Pinpoint the cell where the given text exists, returning its [x, y] midpoint coordinate. 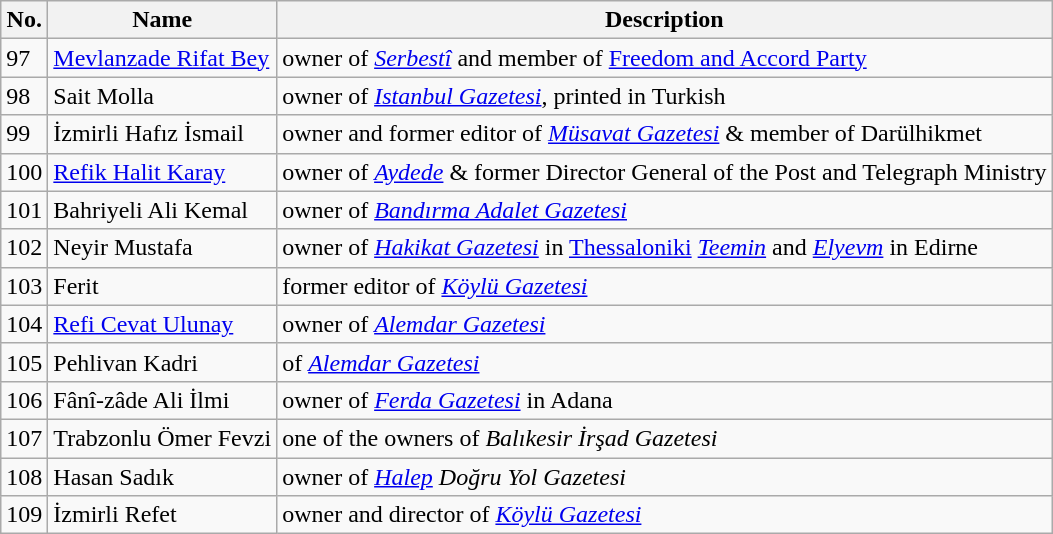
104 [24, 324]
owner of Halep Doğru Yol Gazetesi [664, 477]
owner of Istanbul Gazetesi, printed in Turkish [664, 96]
İzmirli Refet [162, 515]
owner of Alemdar Gazetesi [664, 324]
101 [24, 210]
Refi Cevat Ulunay [162, 324]
owner and director of Köylü Gazetesi [664, 515]
owner of Ferda Gazetesi in Adana [664, 400]
106 [24, 400]
of Alemdar Gazetesi [664, 362]
99 [24, 134]
107 [24, 438]
Refik Halit Karay [162, 172]
103 [24, 286]
102 [24, 248]
owner of Bandırma Adalet Gazetesi [664, 210]
Ferit [162, 286]
Mevlanzade Rifat Bey [162, 58]
Trabzonlu Ömer Fevzi [162, 438]
Hasan Sadık [162, 477]
Fânî-zâde Ali İlmi [162, 400]
No. [24, 20]
Name [162, 20]
108 [24, 477]
one of the owners of Balıkesir İrşad Gazetesi [664, 438]
109 [24, 515]
Sait Molla [162, 96]
Description [664, 20]
owner of Serbestî and member of Freedom and Accord Party [664, 58]
Bahriyeli Ali Kemal [162, 210]
Neyir Mustafa [162, 248]
owner and former editor of Müsavat Gazetesi & member of Darülhikmet [664, 134]
105 [24, 362]
former editor of Köylü Gazetesi [664, 286]
owner of Hakikat Gazetesi in Thessaloniki Teemin and Elyevm in Edirne [664, 248]
Pehlivan Kadri [162, 362]
97 [24, 58]
98 [24, 96]
owner of Aydede & former Director General of the Post and Telegraph Ministry [664, 172]
İzmirli Hafız İsmail [162, 134]
100 [24, 172]
